For the text-containing cell, return its midpoint in [X, Y] coordinate format. 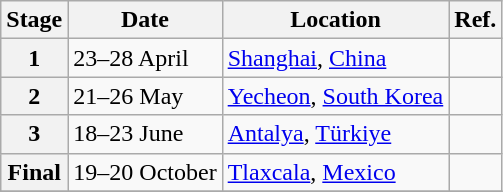
3 [34, 134]
Stage [34, 20]
Tlaxcala, Mexico [336, 172]
Date [145, 20]
Shanghai, China [336, 58]
18–23 June [145, 134]
Antalya, Türkiye [336, 134]
21–26 May [145, 96]
23–28 April [145, 58]
Ref. [476, 20]
1 [34, 58]
Final [34, 172]
Yecheon, South Korea [336, 96]
19–20 October [145, 172]
2 [34, 96]
Location [336, 20]
